From the cell containing the given text, extract its center point as (X, Y) coordinate. 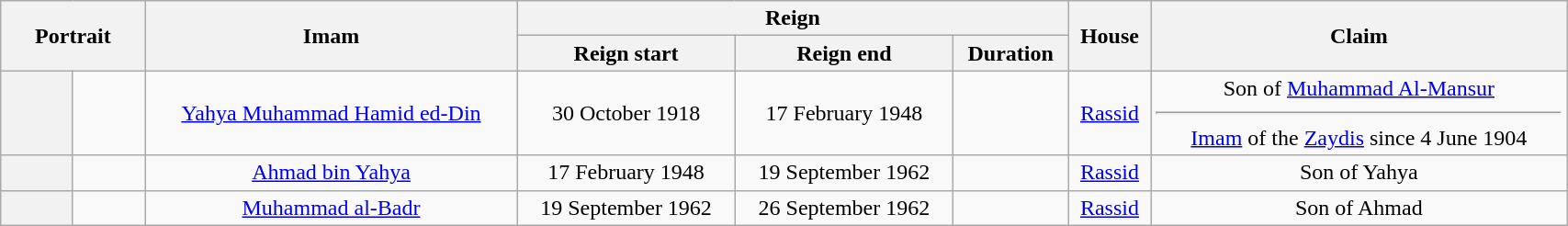
Reign (793, 18)
Muhammad al-Badr (331, 208)
30 October 1918 (626, 113)
House (1110, 36)
Son of Muhammad Al-Mansur Imam of the Zaydis since 4 June 1904 (1359, 113)
Reign end (843, 53)
Claim (1359, 36)
Son of Yahya (1359, 173)
Son of Ahmad (1359, 208)
Duration (1010, 53)
Yahya Muhammad Hamid ed-Din (331, 113)
Ahmad bin Yahya (331, 173)
26 September 1962 (843, 208)
Reign start (626, 53)
Portrait (73, 36)
Imam (331, 36)
